Return the [x, y] coordinate for the center point of the cell that contains the specified text.  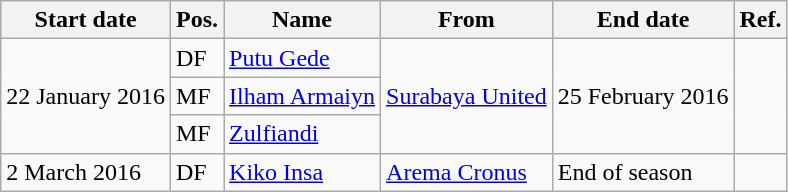
25 February 2016 [643, 96]
End of season [643, 172]
Ilham Armaiyn [302, 96]
22 January 2016 [86, 96]
2 March 2016 [86, 172]
Start date [86, 20]
Kiko Insa [302, 172]
Surabaya United [467, 96]
Putu Gede [302, 58]
From [467, 20]
Zulfiandi [302, 134]
Name [302, 20]
Ref. [760, 20]
End date [643, 20]
Pos. [196, 20]
Arema Cronus [467, 172]
